Locate the cell with the specified text and output its [X, Y] center coordinate. 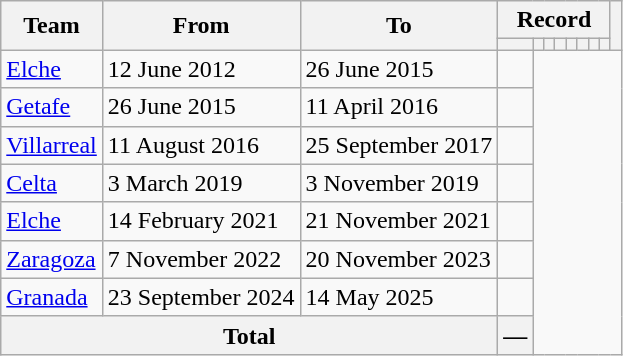
21 November 2021 [399, 221]
14 February 2021 [201, 221]
7 November 2022 [201, 259]
11 August 2016 [201, 145]
Total [250, 335]
14 May 2025 [399, 297]
Getafe [52, 107]
25 September 2017 [399, 145]
Villarreal [52, 145]
Celta [52, 183]
Granada [52, 297]
Zaragoza [52, 259]
3 March 2019 [201, 183]
20 November 2023 [399, 259]
Record [554, 20]
23 September 2024 [201, 297]
12 June 2012 [201, 69]
3 November 2019 [399, 183]
From [201, 26]
— [516, 335]
Team [52, 26]
To [399, 26]
11 April 2016 [399, 107]
